Pinpoint the cell where the given text exists, returning its [x, y] midpoint coordinate. 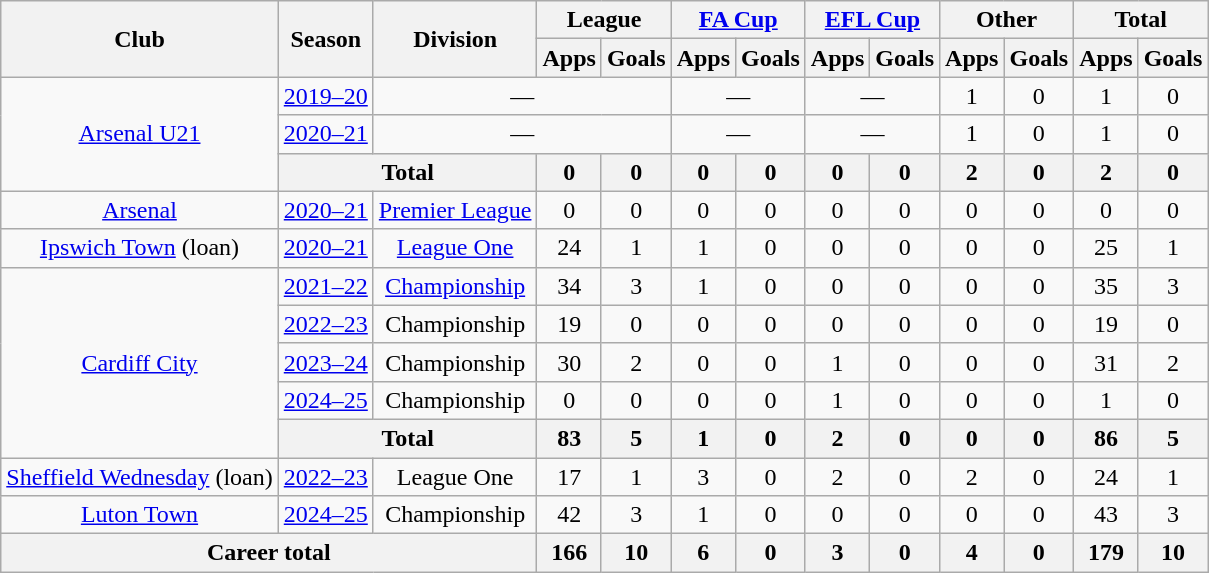
Division [455, 39]
Arsenal U21 [140, 134]
2021–22 [326, 286]
4 [972, 553]
25 [1106, 248]
League [604, 20]
31 [1106, 362]
6 [703, 553]
86 [1106, 438]
43 [1106, 515]
42 [569, 515]
166 [569, 553]
2019–20 [326, 96]
Premier League [455, 210]
FA Cup [738, 20]
Sheffield Wednesday (loan) [140, 477]
Career total [269, 553]
35 [1106, 286]
179 [1106, 553]
2023–24 [326, 362]
Cardiff City [140, 362]
17 [569, 477]
Club [140, 39]
83 [569, 438]
EFL Cup [872, 20]
Ipswich Town (loan) [140, 248]
30 [569, 362]
Luton Town [140, 515]
Arsenal [140, 210]
Season [326, 39]
34 [569, 286]
Other [1007, 20]
